Pinpoint the cell where the given text exists, returning its (X, Y) midpoint coordinate. 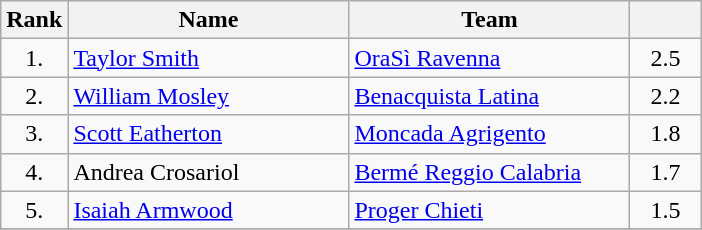
Benacquista Latina (490, 96)
1.8 (666, 134)
2.2 (666, 96)
5. (34, 210)
2.5 (666, 58)
Andrea Crosariol (208, 172)
1.7 (666, 172)
2. (34, 96)
4. (34, 172)
Rank (34, 20)
1. (34, 58)
Proger Chieti (490, 210)
Team (490, 20)
OraSì Ravenna (490, 58)
Scott Eatherton (208, 134)
Isaiah Armwood (208, 210)
Taylor Smith (208, 58)
1.5 (666, 210)
William Mosley (208, 96)
Moncada Agrigento (490, 134)
3. (34, 134)
Name (208, 20)
Bermé Reggio Calabria (490, 172)
